Extract the (X, Y) coordinate from the center of the cell holding the provided text.  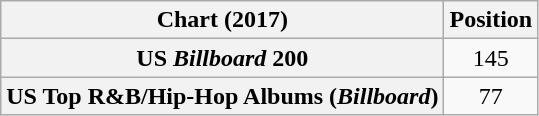
US Top R&B/Hip-Hop Albums (Billboard) (222, 96)
Chart (2017) (222, 20)
77 (491, 96)
US Billboard 200 (222, 58)
Position (491, 20)
145 (491, 58)
